Detect which cell encompasses the target text, then output its (X, Y) center coordinate. 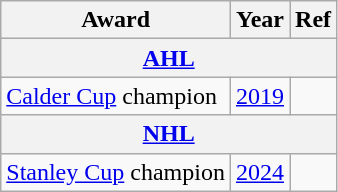
NHL (169, 134)
2024 (260, 172)
Stanley Cup champion (116, 172)
Ref (314, 20)
Award (116, 20)
AHL (169, 58)
Calder Cup champion (116, 96)
2019 (260, 96)
Year (260, 20)
